Detect which cell encompasses the target text, then output its (X, Y) center coordinate. 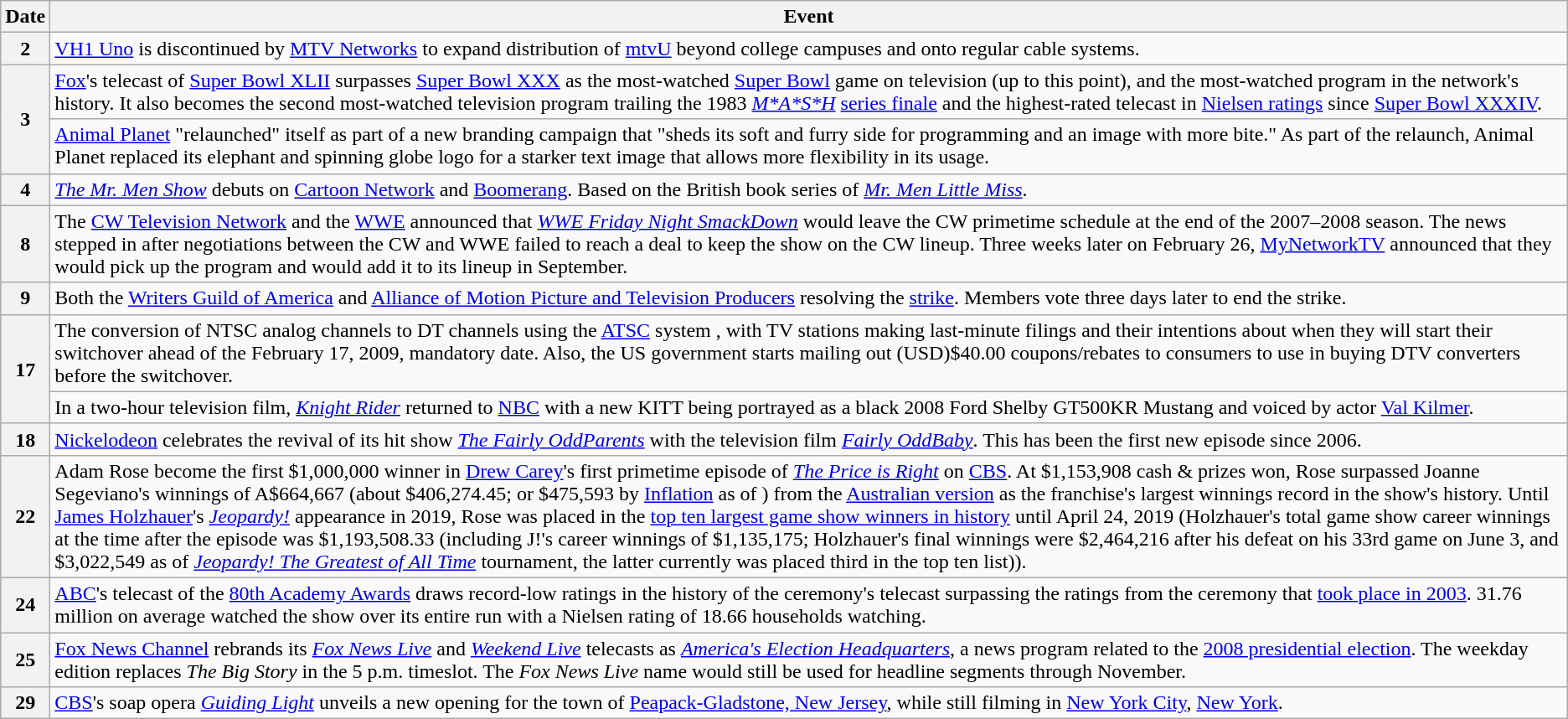
4 (25, 189)
17 (25, 369)
25 (25, 659)
29 (25, 703)
22 (25, 516)
2 (25, 49)
9 (25, 298)
Date (25, 17)
18 (25, 439)
The Mr. Men Show debuts on Cartoon Network and Boomerang. Based on the British book series of Mr. Men Little Miss. (809, 189)
24 (25, 605)
VH1 Uno is discontinued by MTV Networks to expand distribution of mtvU beyond college campuses and onto regular cable systems. (809, 49)
CBS's soap opera Guiding Light unveils a new opening for the town of Peapack-Gladstone, New Jersey, while still filming in New York City, New York. (809, 703)
3 (25, 119)
8 (25, 244)
Event (809, 17)
